Return (x, y) of the center of cell containing provided text 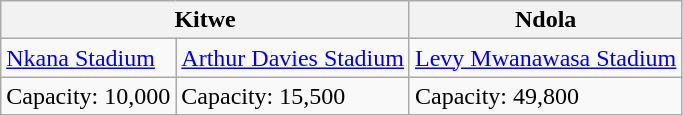
Capacity: 49,800 (545, 96)
Ndola (545, 20)
Capacity: 10,000 (88, 96)
Capacity: 15,500 (293, 96)
Kitwe (206, 20)
Nkana Stadium (88, 58)
Levy Mwanawasa Stadium (545, 58)
Arthur Davies Stadium (293, 58)
